Return (x, y) of the center of cell containing provided text 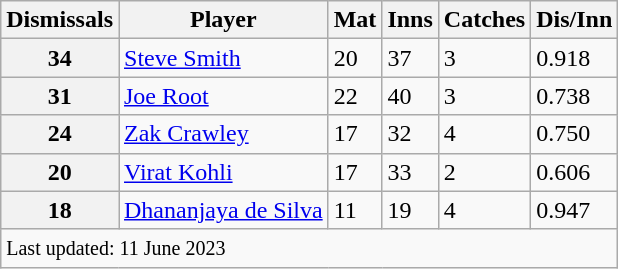
2 (484, 172)
31 (60, 96)
Mat (355, 20)
0.738 (574, 96)
Dismissals (60, 20)
0.750 (574, 134)
19 (410, 210)
Dis/Inn (574, 20)
40 (410, 96)
Dhananjaya de Silva (223, 210)
24 (60, 134)
Inns (410, 20)
33 (410, 172)
Catches (484, 20)
0.918 (574, 58)
Zak Crawley (223, 134)
11 (355, 210)
22 (355, 96)
0.947 (574, 210)
Player (223, 20)
34 (60, 58)
32 (410, 134)
Steve Smith (223, 58)
37 (410, 58)
Virat Kohli (223, 172)
0.606 (574, 172)
Last updated: 11 June 2023 (310, 248)
18 (60, 210)
Joe Root (223, 96)
